From the cell containing the given text, extract its center point as (x, y) coordinate. 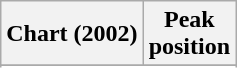
Peak position (189, 34)
Chart (2002) (72, 34)
